Scan for the cell matching the given text and deliver its (x, y) coordinate at center. 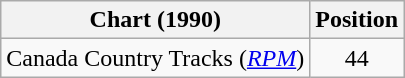
Chart (1990) (156, 20)
Canada Country Tracks (RPM) (156, 58)
44 (357, 58)
Position (357, 20)
